Scan for the cell matching the given text and deliver its [X, Y] coordinate at center. 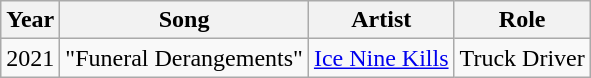
Ice Nine Kills [381, 58]
Truck Driver [522, 58]
"Funeral Derangements" [184, 58]
Year [30, 20]
2021 [30, 58]
Artist [381, 20]
Song [184, 20]
Role [522, 20]
